Find where the given text appears and provide that cell's center as (X, Y) coordinate. 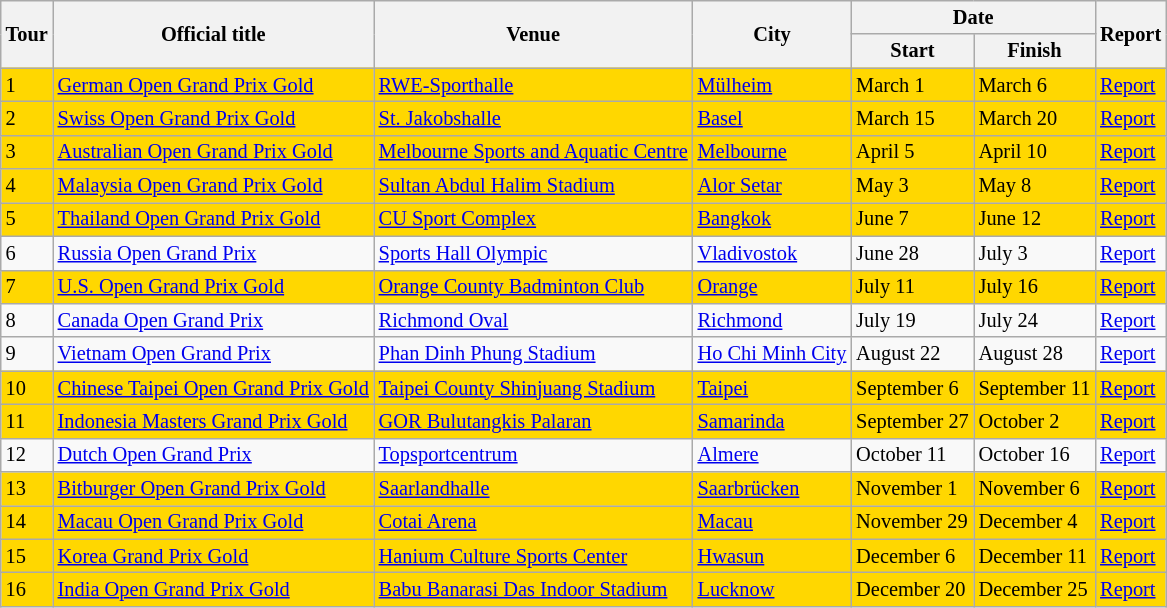
May 8 (1035, 186)
Bangkok (772, 219)
Orange County Badminton Club (534, 287)
5 (27, 219)
Melbourne (772, 152)
August 28 (1035, 354)
Saarbrücken (772, 489)
Topsportcentrum (534, 455)
July 24 (1035, 320)
July 11 (912, 287)
Macau Open Grand Prix Gold (214, 522)
St. Jakobshalle (534, 118)
September 11 (1035, 388)
6 (27, 253)
Lucknow (772, 589)
Sultan Abdul Halim Stadium (534, 186)
June 28 (912, 253)
India Open Grand Prix Gold (214, 589)
16 (27, 589)
Date (973, 17)
November 29 (912, 522)
Phan Dinh Phung Stadium (534, 354)
September 27 (912, 421)
November 1 (912, 489)
December 11 (1035, 556)
Babu Banarasi Das Indoor Stadium (534, 589)
Sports Hall Olympic (534, 253)
Start (912, 51)
Bitburger Open Grand Prix Gold (214, 489)
June 12 (1035, 219)
May 3 (912, 186)
City (772, 34)
June 7 (912, 219)
3 (27, 152)
11 (27, 421)
Canada Open Grand Prix (214, 320)
Chinese Taipei Open Grand Prix Gold (214, 388)
March 20 (1035, 118)
March 6 (1035, 85)
1 (27, 85)
December 6 (912, 556)
12 (27, 455)
Hanium Culture Sports Center (534, 556)
7 (27, 287)
Ho Chi Minh City (772, 354)
15 (27, 556)
8 (27, 320)
October 2 (1035, 421)
Richmond (772, 320)
U.S. Open Grand Prix Gold (214, 287)
Vietnam Open Grand Prix (214, 354)
Russia Open Grand Prix (214, 253)
Cotai Arena (534, 522)
Taipei (772, 388)
4 (27, 186)
Mülheim (772, 85)
Venue (534, 34)
Tour (27, 34)
April 10 (1035, 152)
Saarlandhalle (534, 489)
April 5 (912, 152)
Finish (1035, 51)
September 6 (912, 388)
Taipei County Shinjuang Stadium (534, 388)
Australian Open Grand Prix Gold (214, 152)
Thailand Open Grand Prix Gold (214, 219)
November 6 (1035, 489)
14 (27, 522)
December 4 (1035, 522)
August 22 (912, 354)
October 16 (1035, 455)
13 (27, 489)
July 19 (912, 320)
March 15 (912, 118)
Basel (772, 118)
Samarinda (772, 421)
October 11 (912, 455)
July 3 (1035, 253)
Hwasun (772, 556)
Korea Grand Prix Gold (214, 556)
2 (27, 118)
RWE-Sporthalle (534, 85)
December 20 (912, 589)
Melbourne Sports and Aquatic Centre (534, 152)
Almere (772, 455)
CU Sport Complex (534, 219)
July 16 (1035, 287)
March 1 (912, 85)
Alor Setar (772, 186)
Richmond Oval (534, 320)
December 25 (1035, 589)
Orange (772, 287)
Swiss Open Grand Prix Gold (214, 118)
Official title (214, 34)
Malaysia Open Grand Prix Gold (214, 186)
10 (27, 388)
Vladivostok (772, 253)
9 (27, 354)
GOR Bulutangkis Palaran (534, 421)
Macau (772, 522)
Dutch Open Grand Prix (214, 455)
Indonesia Masters Grand Prix Gold (214, 421)
German Open Grand Prix Gold (214, 85)
